Find where the given text appears and provide that cell's center as [X, Y] coordinate. 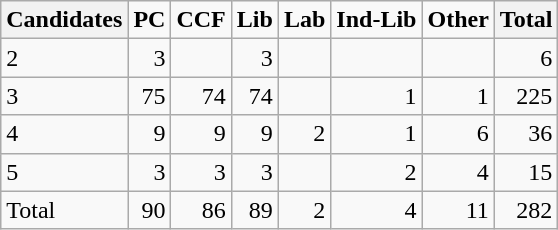
225 [526, 96]
86 [201, 210]
89 [254, 210]
11 [458, 210]
75 [150, 96]
PC [150, 20]
CCF [201, 20]
Candidates [64, 20]
Lib [254, 20]
Other [458, 20]
282 [526, 210]
36 [526, 134]
15 [526, 172]
90 [150, 210]
Lab [304, 20]
Ind-Lib [376, 20]
5 [64, 172]
